Output the [x, y] coordinate of the center of the cell containing the given text.  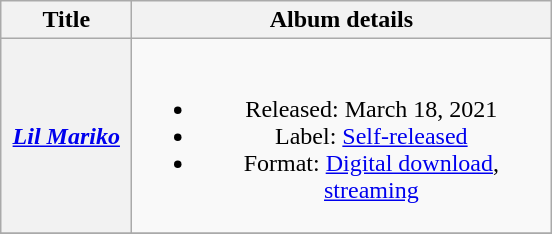
Lil Mariko [66, 136]
Title [66, 20]
Album details [342, 20]
Released: March 18, 2021Label: Self-releasedFormat: Digital download, streaming [342, 136]
